Search for the cell housing the specified text and yield its [X, Y] center coordinate. 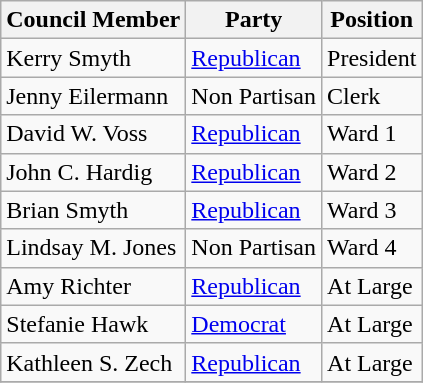
Ward 1 [372, 134]
Amy Richter [94, 286]
Ward 4 [372, 248]
Ward 3 [372, 210]
President [372, 58]
Jenny Eilermann [94, 96]
John C. Hardig [94, 172]
Party [254, 20]
Clerk [372, 96]
Kathleen S. Zech [94, 362]
Council Member [94, 20]
Brian Smyth [94, 210]
Position [372, 20]
Kerry Smyth [94, 58]
David W. Voss [94, 134]
Lindsay M. Jones [94, 248]
Democrat [254, 324]
Ward 2 [372, 172]
Stefanie Hawk [94, 324]
